Detect which cell encompasses the target text, then output its (x, y) center coordinate. 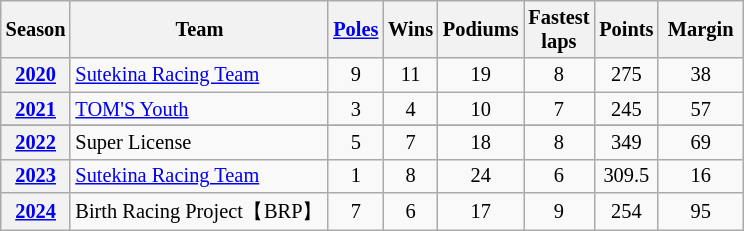
309.5 (626, 176)
4 (410, 109)
275 (626, 75)
18 (481, 142)
10 (481, 109)
Margin (700, 29)
5 (356, 142)
17 (481, 212)
57 (700, 109)
19 (481, 75)
16 (700, 176)
38 (700, 75)
2021 (36, 109)
3 (356, 109)
Birth Racing Project【BRP】 (199, 212)
11 (410, 75)
245 (626, 109)
24 (481, 176)
Poles (356, 29)
95 (700, 212)
TOM'S Youth (199, 109)
Podiums (481, 29)
Team (199, 29)
349 (626, 142)
2024 (36, 212)
Wins (410, 29)
2020 (36, 75)
1 (356, 176)
2023 (36, 176)
2022 (36, 142)
Fastest laps (560, 29)
254 (626, 212)
Season (36, 29)
Super License (199, 142)
Points (626, 29)
69 (700, 142)
